Find where the given text appears and provide that cell's center as [X, Y] coordinate. 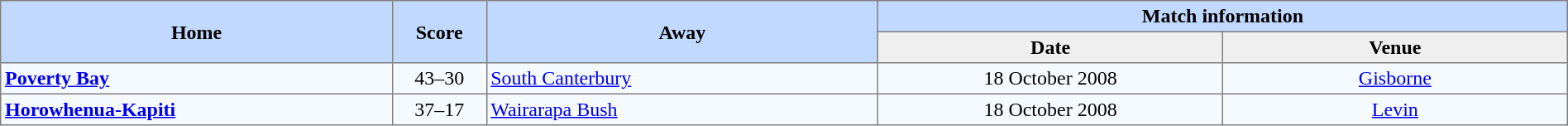
Poverty Bay [197, 79]
Gisborne [1394, 79]
Away [682, 31]
Horowhenua-Kapiti [197, 109]
Match information [1223, 17]
Wairarapa Bush [682, 109]
Score [439, 31]
Levin [1394, 109]
Date [1050, 47]
Home [197, 31]
South Canterbury [682, 79]
Venue [1394, 47]
43–30 [439, 79]
37–17 [439, 109]
